Determine the [x, y] coordinate at the center of the cell enclosing the given text.  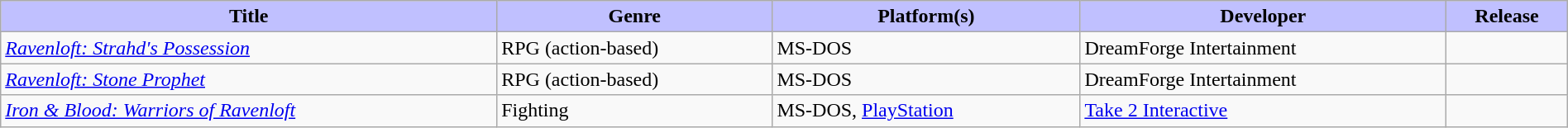
Iron & Blood: Warriors of Ravenloft [249, 111]
Title [249, 17]
Genre [635, 17]
Platform(s) [926, 17]
MS-DOS, PlayStation [926, 111]
Ravenloft: Stone Prophet [249, 79]
Fighting [635, 111]
Developer [1264, 17]
Ravenloft: Strahd's Possession [249, 48]
Take 2 Interactive [1264, 111]
Release [1507, 17]
